Scan for the cell matching the given text and deliver its (X, Y) coordinate at center. 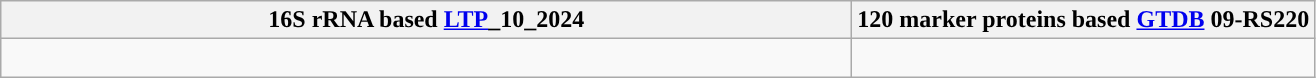
120 marker proteins based GTDB 09-RS220 (1084, 20)
16S rRNA based LTP_10_2024 (426, 20)
